Return (x, y) of the center of cell containing provided text 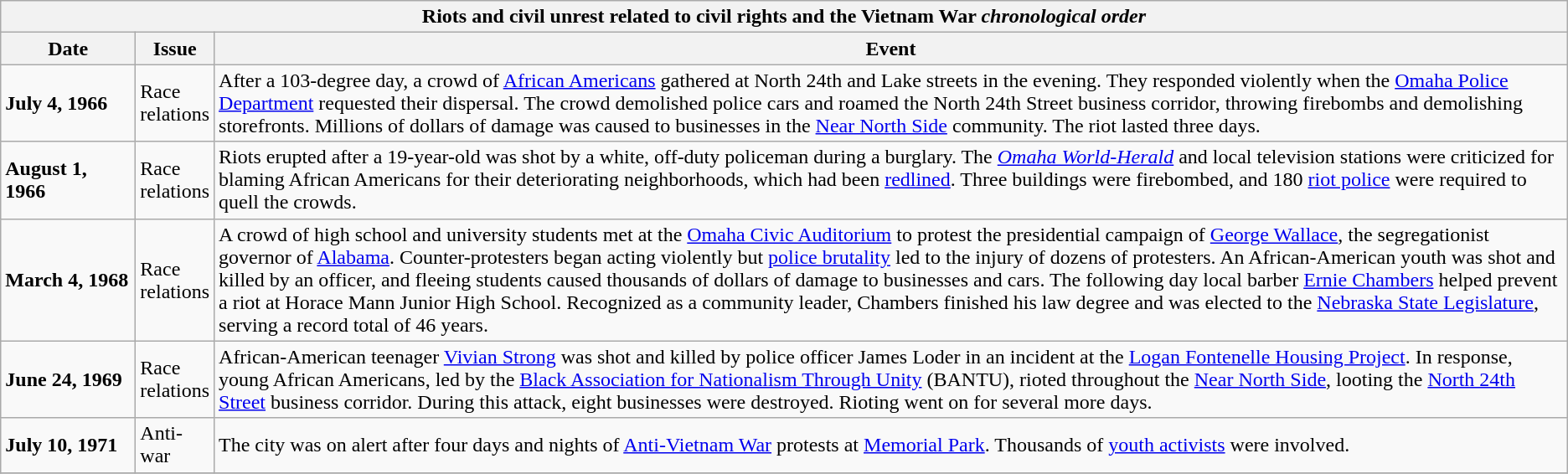
Event (891, 49)
Riots and civil unrest related to civil rights and the Vietnam War chronological order (784, 17)
July 4, 1966 (69, 103)
March 4, 1968 (69, 280)
Anti-war (175, 446)
The city was on alert after four days and nights of Anti-Vietnam War protests at Memorial Park. Thousands of youth activists were involved. (891, 446)
July 10, 1971 (69, 446)
Date (69, 49)
June 24, 1969 (69, 379)
Issue (175, 49)
August 1, 1966 (69, 180)
